Capture the cell that displays the provided text and extract its [x, y] central coordinate. 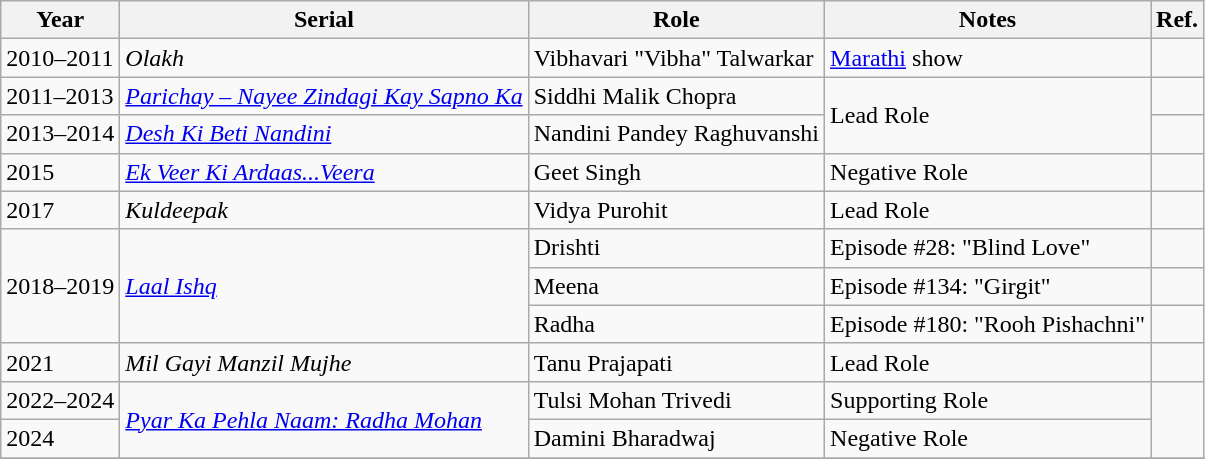
2011–2013 [60, 96]
Damini Bharadwaj [676, 438]
Episode #134: "Girgit" [988, 286]
Parichay – Nayee Zindagi Kay Sapno Ka [324, 96]
2021 [60, 362]
Vidya Purohit [676, 210]
2017 [60, 210]
Laal Ishq [324, 286]
Tulsi Mohan Trivedi [676, 400]
Marathi show [988, 58]
Vibhavari "Vibha" Talwarkar [676, 58]
Kuldeepak [324, 210]
2010–2011 [60, 58]
2015 [60, 172]
Episode #28: "Blind Love" [988, 248]
Tanu Prajapati [676, 362]
2022–2024 [60, 400]
2013–2014 [60, 134]
Ref. [1178, 20]
Mil Gayi Manzil Mujhe [324, 362]
Serial [324, 20]
Nandini Pandey Raghuvanshi [676, 134]
Year [60, 20]
Role [676, 20]
Episode #180: "Rooh Pishachni" [988, 324]
Siddhi Malik Chopra [676, 96]
Notes [988, 20]
Radha [676, 324]
Ek Veer Ki Ardaas...Veera [324, 172]
2024 [60, 438]
Desh Ki Beti Nandini [324, 134]
Drishti [676, 248]
Olakh [324, 58]
Pyar Ka Pehla Naam: Radha Mohan [324, 419]
Supporting Role [988, 400]
Meena [676, 286]
Geet Singh [676, 172]
2018–2019 [60, 286]
